Extract the (x, y) coordinate from the center of the cell holding the provided text.  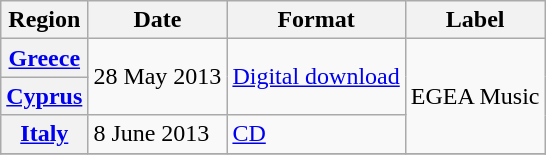
Label (475, 20)
Cyprus (44, 96)
8 June 2013 (158, 134)
Digital download (316, 77)
Format (316, 20)
Greece (44, 58)
CD (316, 134)
28 May 2013 (158, 77)
Italy (44, 134)
Date (158, 20)
EGEA Music (475, 96)
Region (44, 20)
